Pinpoint the cell where the given text exists, returning its [x, y] midpoint coordinate. 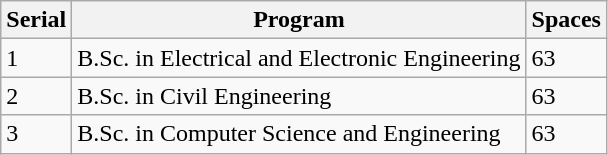
B.Sc. in Electrical and Electronic Engineering [299, 58]
3 [36, 134]
B.Sc. in Civil Engineering [299, 96]
Serial [36, 20]
Spaces [566, 20]
B.Sc. in Computer Science and Engineering [299, 134]
2 [36, 96]
1 [36, 58]
Program [299, 20]
